Return the [x, y] coordinate for the center point of the cell that contains the specified text.  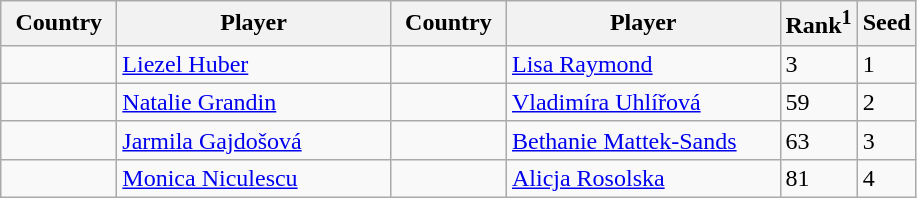
Monica Niculescu [254, 178]
1 [886, 64]
Natalie Grandin [254, 102]
Bethanie Mattek-Sands [643, 140]
2 [886, 102]
4 [886, 178]
Seed [886, 24]
Vladimíra Uhlířová [643, 102]
Liezel Huber [254, 64]
59 [818, 102]
Lisa Raymond [643, 64]
Jarmila Gajdošová [254, 140]
Alicja Rosolska [643, 178]
Rank1 [818, 24]
63 [818, 140]
81 [818, 178]
